From the cell containing the given text, extract its center point as [X, Y] coordinate. 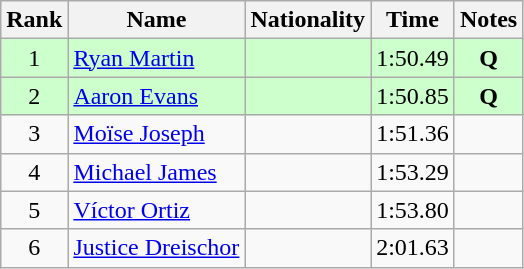
3 [34, 134]
Aaron Evans [156, 96]
1:51.36 [413, 134]
Michael James [156, 172]
2:01.63 [413, 248]
1 [34, 58]
Justice Dreischor [156, 248]
4 [34, 172]
1:53.80 [413, 210]
2 [34, 96]
1:53.29 [413, 172]
6 [34, 248]
Rank [34, 20]
Time [413, 20]
Nationality [308, 20]
Name [156, 20]
1:50.49 [413, 58]
5 [34, 210]
Moïse Joseph [156, 134]
1:50.85 [413, 96]
Notes [488, 20]
Víctor Ortiz [156, 210]
Ryan Martin [156, 58]
